Identify which cell holds the provided text, then report its (X, Y) central coordinate. 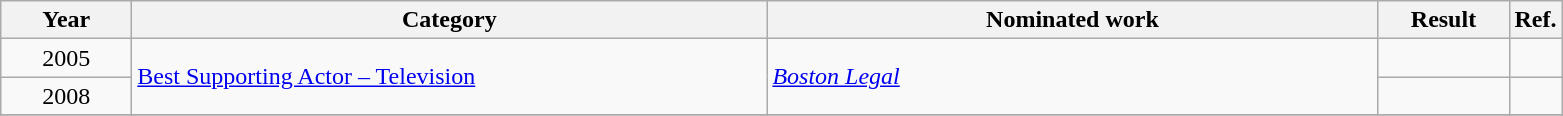
Category (450, 20)
Ref. (1536, 20)
Result (1444, 20)
2008 (66, 96)
Nominated work (1072, 20)
Year (66, 20)
Best Supporting Actor – Television (450, 77)
2005 (66, 58)
Boston Legal (1072, 77)
